Detect which cell encompasses the target text, then output its (x, y) center coordinate. 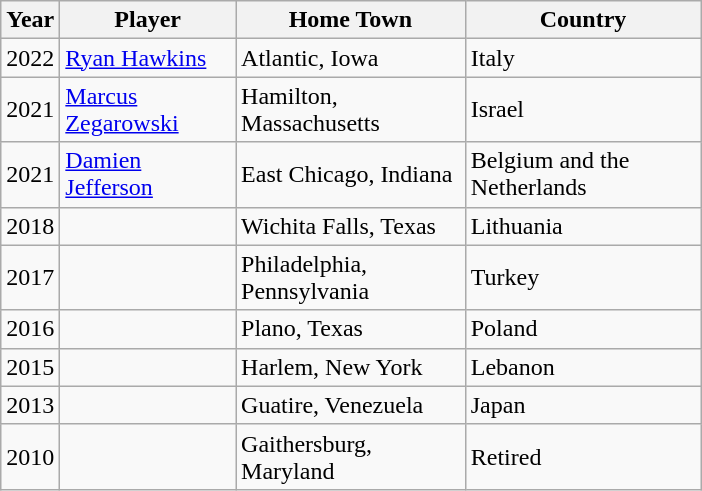
Harlem, New York (351, 367)
2022 (30, 58)
Lithuania (583, 226)
Plano, Texas (351, 329)
2015 (30, 367)
2017 (30, 278)
Poland (583, 329)
Home Town (351, 20)
Atlantic, Iowa (351, 58)
Lebanon (583, 367)
Japan (583, 405)
Retired (583, 456)
2018 (30, 226)
2016 (30, 329)
East Chicago, Indiana (351, 174)
Gaithersburg, Maryland (351, 456)
Player (148, 20)
Hamilton, Massachusetts (351, 110)
Guatire, Venezuela (351, 405)
Year (30, 20)
Damien Jefferson (148, 174)
Wichita Falls, Texas (351, 226)
2010 (30, 456)
Philadelphia, Pennsylvania (351, 278)
Turkey (583, 278)
Belgium and the Netherlands (583, 174)
2013 (30, 405)
Country (583, 20)
Marcus Zegarowski (148, 110)
Israel (583, 110)
Ryan Hawkins (148, 58)
Italy (583, 58)
